Search for the cell housing the specified text and yield its [X, Y] center coordinate. 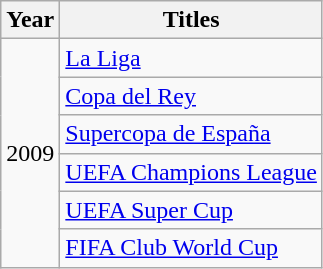
Copa del Rey [192, 96]
UEFA Super Cup [192, 210]
FIFA Club World Cup [192, 248]
Supercopa de España [192, 134]
La Liga [192, 58]
UEFA Champions League [192, 172]
2009 [30, 153]
Titles [192, 20]
Year [30, 20]
